Provide the [x, y] coordinate of the cell's center where the given text is located.  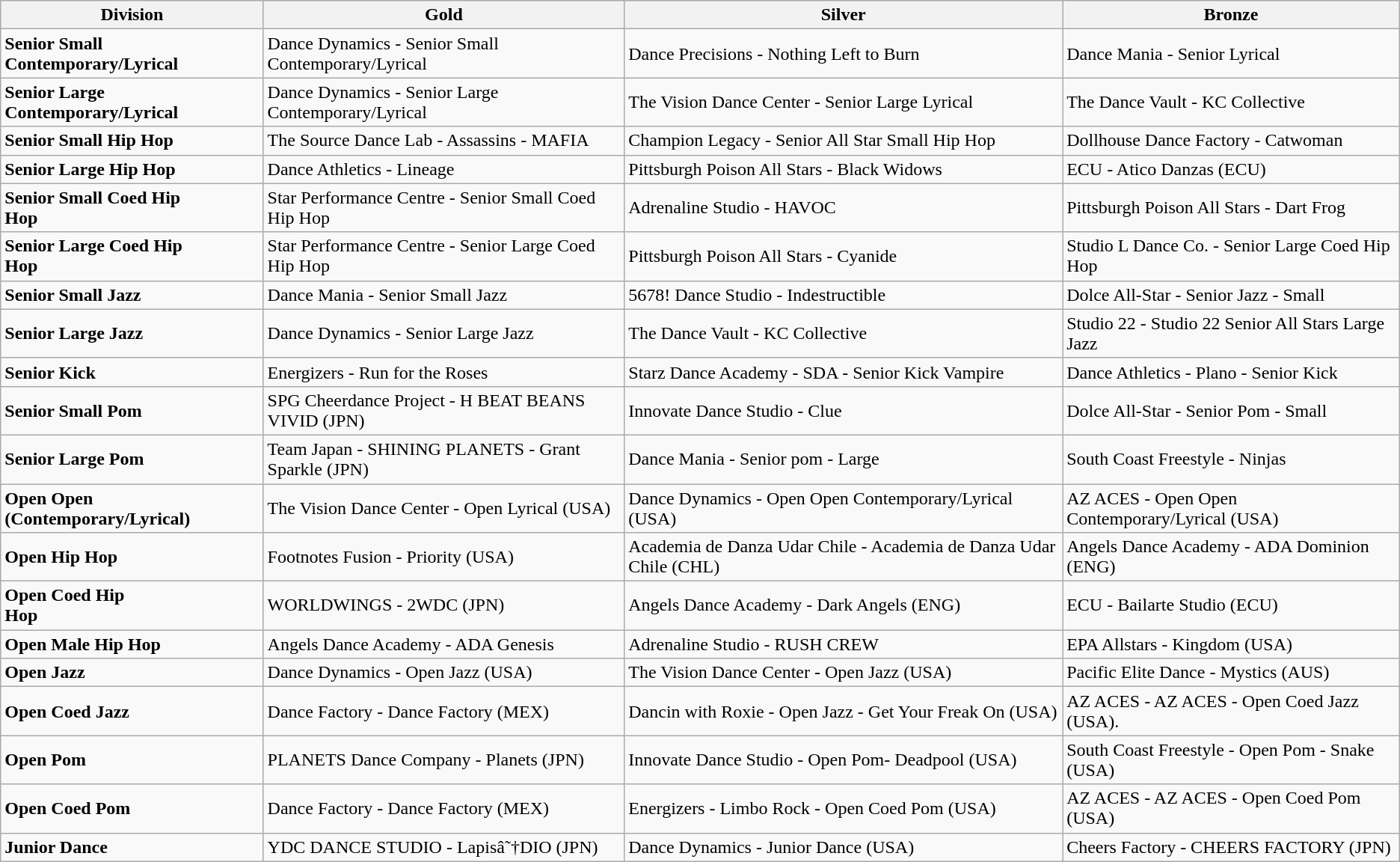
Senior Large Pom [132, 459]
WORLDWINGS - 2WDC (JPN) [444, 606]
Senior Kick [132, 372]
Senior SmallContemporary/Lyrical [132, 54]
Bronze [1231, 15]
Pittsburgh Poison All Stars - Dart Frog [1231, 208]
Cheers Factory - CHEERS FACTORY (JPN) [1231, 847]
Open Open (Contemporary/Lyrical) [132, 507]
Angels Dance Academy - ADA Dominion (ENG) [1231, 557]
Senior Large Jazz [132, 334]
The Vision Dance Center - Open Lyrical (USA) [444, 507]
Division [132, 15]
SPG Cheerdance Project - H BEAT BEANS VIVID (JPN) [444, 410]
Pittsburgh Poison All Stars - Cyanide [844, 256]
Adrenaline Studio - HAVOC [844, 208]
Dollhouse Dance Factory - Catwoman [1231, 141]
5678! Dance Studio - Indestructible [844, 295]
Open Jazz [132, 673]
Open Pom [132, 760]
Adrenaline Studio - RUSH CREW [844, 644]
Senior Small Jazz [132, 295]
Angels Dance Academy - ADA Genesis [444, 644]
Studio 22 - Studio 22 Senior All Stars Large Jazz [1231, 334]
Team Japan - SHINING PLANETS - Grant Sparkle (JPN) [444, 459]
Studio L Dance Co. - Senior Large Coed Hip Hop [1231, 256]
The Source Dance Lab - Assassins - MAFIA [444, 141]
Dance Dynamics - Senior Small Contemporary/Lyrical [444, 54]
Dance Precisions - Nothing Left to Burn [844, 54]
Open Coed Jazz [132, 711]
Dancin with Roxie - Open Jazz - Get Your Freak On (USA) [844, 711]
Dance Dynamics - Senior Large Contemporary/Lyrical [444, 102]
Dance Dynamics - Open Jazz (USA) [444, 673]
Pacific Elite Dance - Mystics (AUS) [1231, 673]
The Vision Dance Center - Open Jazz (USA) [844, 673]
Star Performance Centre - Senior Small Coed Hip Hop [444, 208]
Innovate Dance Studio - Open Pom- Deadpool (USA) [844, 760]
Dance Mania - Senior Lyrical [1231, 54]
Junior Dance [132, 847]
Open Coed Pom [132, 808]
Dolce All-Star - Senior Pom - Small [1231, 410]
Senior Small Pom [132, 410]
ECU - Bailarte Studio (ECU) [1231, 606]
Senior Small Coed HipHop [132, 208]
AZ ACES - Open Open Contemporary/Lyrical (USA) [1231, 507]
Senior LargeContemporary/Lyrical [132, 102]
ECU - Atico Danzas (ECU) [1231, 169]
Footnotes Fusion - Priority (USA) [444, 557]
Dance Dynamics - Senior Large Jazz [444, 334]
Dance Dynamics - Junior Dance (USA) [844, 847]
South Coast Freestyle - Open Pom - Snake (USA) [1231, 760]
Pittsburgh Poison All Stars - Black Widows [844, 169]
Starz Dance Academy - SDA - Senior Kick Vampire [844, 372]
Energizers - Limbo Rock - Open Coed Pom (USA) [844, 808]
Dolce All-Star - Senior Jazz - Small [1231, 295]
Silver [844, 15]
Open Hip Hop [132, 557]
EPA Allstars - Kingdom (USA) [1231, 644]
The Vision Dance Center - Senior Large Lyrical [844, 102]
Energizers - Run for the Roses [444, 372]
Angels Dance Academy - Dark Angels (ENG) [844, 606]
Champion Legacy - Senior All Star Small Hip Hop [844, 141]
AZ ACES - AZ ACES - Open Coed Pom (USA) [1231, 808]
Gold [444, 15]
AZ ACES - AZ ACES - Open Coed Jazz (USA). [1231, 711]
Dance Athletics - Lineage [444, 169]
Star Performance Centre - Senior Large Coed Hip Hop [444, 256]
Senior Large Coed HipHop [132, 256]
PLANETS Dance Company - Planets (JPN) [444, 760]
Academia de Danza Udar Chile - Academia de Danza Udar Chile (CHL) [844, 557]
Dance Mania - Senior Small Jazz [444, 295]
Open Male Hip Hop [132, 644]
Open Coed HipHop [132, 606]
YDC DANCE STUDIO - Lapisâ˜†DIO (JPN) [444, 847]
Dance Athletics - Plano - Senior Kick [1231, 372]
Senior Small Hip Hop [132, 141]
Dance Mania - Senior pom - Large [844, 459]
Senior Large Hip Hop [132, 169]
Dance Dynamics - Open Open Contemporary/Lyrical (USA) [844, 507]
South Coast Freestyle - Ninjas [1231, 459]
Innovate Dance Studio - Clue [844, 410]
